Determine the (X, Y) coordinate at the center of the cell enclosing the given text.  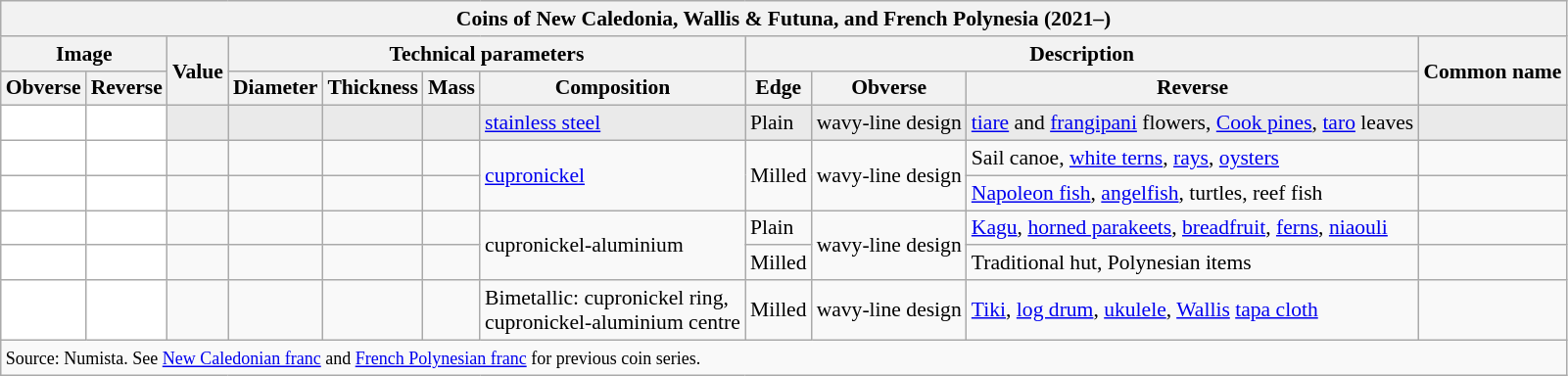
Value (198, 70)
Composition (613, 88)
Source: Numista. See New Caledonian franc and French Polynesian franc for previous coin series. (784, 357)
Description (1081, 54)
Thickness (372, 88)
Kagu, horned parakeets, breadfruit, ferns, niaouli (1193, 228)
tiare and frangipani flowers, Cook pines, taro leaves (1193, 123)
Bimetallic: cupronickel ring,cupronickel-aluminium centre (613, 309)
Mass (451, 88)
Image (84, 54)
Napoleon fish, angelfish, turtles, reef fish (1193, 193)
cupronickel-aluminium (613, 245)
Technical parameters (487, 54)
Diameter (275, 88)
Common name (1493, 70)
Sail canoe, white terns, rays, oysters (1193, 159)
Coins of New Caledonia, Wallis & Futuna, and French Polynesia (2021–) (784, 19)
Tiki, log drum, ukulele, Wallis tapa cloth (1193, 309)
Traditional hut, Polynesian items (1193, 263)
stainless steel (613, 123)
Edge (779, 88)
cupronickel (613, 176)
